Pinpoint the cell where the given text exists, returning its [X, Y] midpoint coordinate. 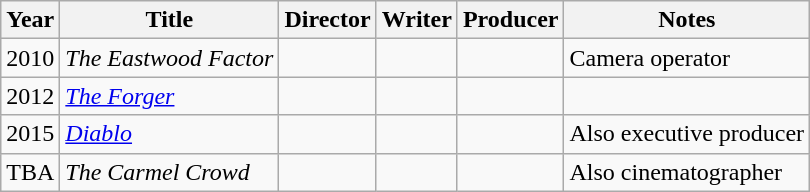
2015 [30, 134]
Also cinematographer [687, 172]
TBA [30, 172]
The Forger [170, 96]
Title [170, 20]
Producer [510, 20]
2012 [30, 96]
Year [30, 20]
The Eastwood Factor [170, 58]
Diablo [170, 134]
2010 [30, 58]
Camera operator [687, 58]
Also executive producer [687, 134]
Notes [687, 20]
Director [328, 20]
The Carmel Crowd [170, 172]
Writer [416, 20]
